Determine the (x, y) coordinate at the center of the cell enclosing the given text.  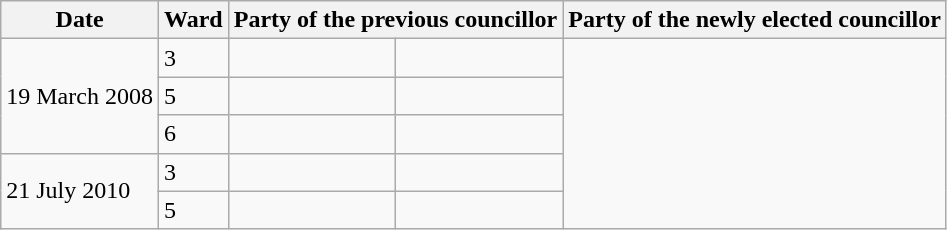
Ward (193, 20)
Party of the newly elected councillor (755, 20)
Party of the previous councillor (396, 20)
Date (80, 20)
19 March 2008 (80, 96)
21 July 2010 (80, 191)
6 (193, 134)
